For the text-containing cell, return its midpoint in [x, y] coordinate format. 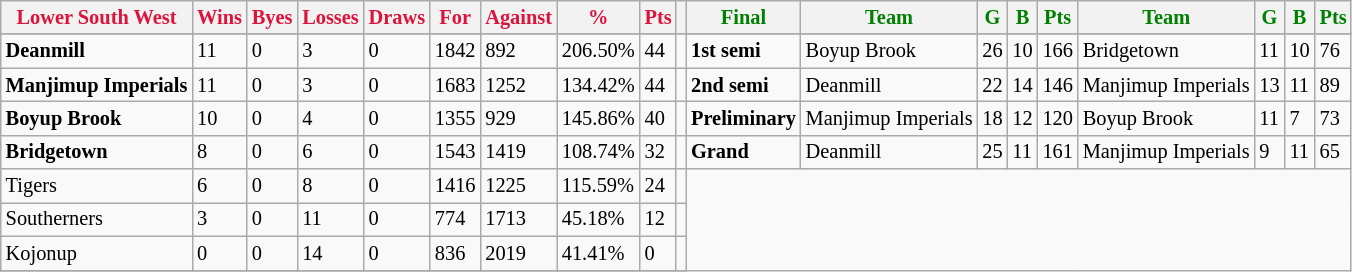
Draws [397, 17]
836 [455, 253]
Final [744, 17]
161 [1058, 152]
32 [658, 152]
Grand [744, 152]
134.42% [598, 85]
45.18% [598, 219]
Losses [330, 17]
1713 [518, 219]
166 [1058, 51]
2nd semi [744, 85]
89 [1334, 85]
40 [658, 118]
1683 [455, 85]
For [455, 17]
25 [992, 152]
13 [1270, 85]
929 [518, 118]
1252 [518, 85]
892 [518, 51]
1st semi [744, 51]
7 [1300, 118]
115.59% [598, 186]
22 [992, 85]
1355 [455, 118]
73 [1334, 118]
9 [1270, 152]
146 [1058, 85]
76 [1334, 51]
Tigers [96, 186]
1419 [518, 152]
145.86% [598, 118]
1416 [455, 186]
Wins [220, 17]
18 [992, 118]
774 [455, 219]
2019 [518, 253]
1842 [455, 51]
24 [658, 186]
41.41% [598, 253]
4 [330, 118]
206.50% [598, 51]
65 [1334, 152]
Against [518, 17]
Lower South West [96, 17]
Southerners [96, 219]
108.74% [598, 152]
% [598, 17]
1543 [455, 152]
1225 [518, 186]
120 [1058, 118]
26 [992, 51]
Preliminary [744, 118]
Byes [272, 17]
Kojonup [96, 253]
